Detect which cell encompasses the target text, then output its [x, y] center coordinate. 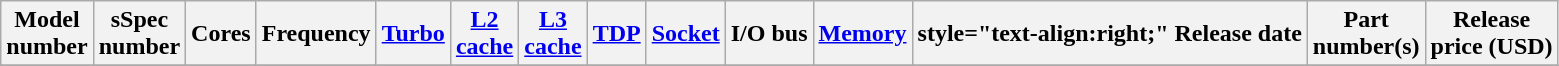
Partnumber(s) [1366, 34]
Turbo [413, 34]
sSpecnumber [139, 34]
Socket [686, 34]
style="text-align:right;" Release date [1110, 34]
Frequency [316, 34]
Releaseprice (USD) [1492, 34]
I/O bus [769, 34]
TDP [616, 34]
L2cache [484, 34]
Memory [862, 34]
Cores [222, 34]
L3cache [553, 34]
Modelnumber [47, 34]
